Identify which cell holds the provided text, then report its (X, Y) central coordinate. 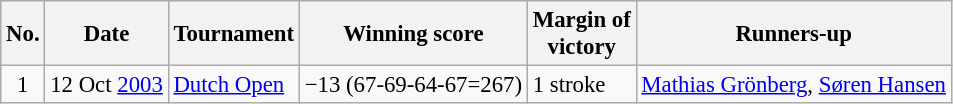
Margin ofvictory (582, 34)
Date (106, 34)
No. (23, 34)
1 (23, 85)
Mathias Grönberg, Søren Hansen (794, 85)
−13 (67-69-64-67=267) (413, 85)
Dutch Open (234, 85)
Tournament (234, 34)
12 Oct 2003 (106, 85)
Winning score (413, 34)
Runners-up (794, 34)
1 stroke (582, 85)
